Find where the given text appears and provide that cell's center as (x, y) coordinate. 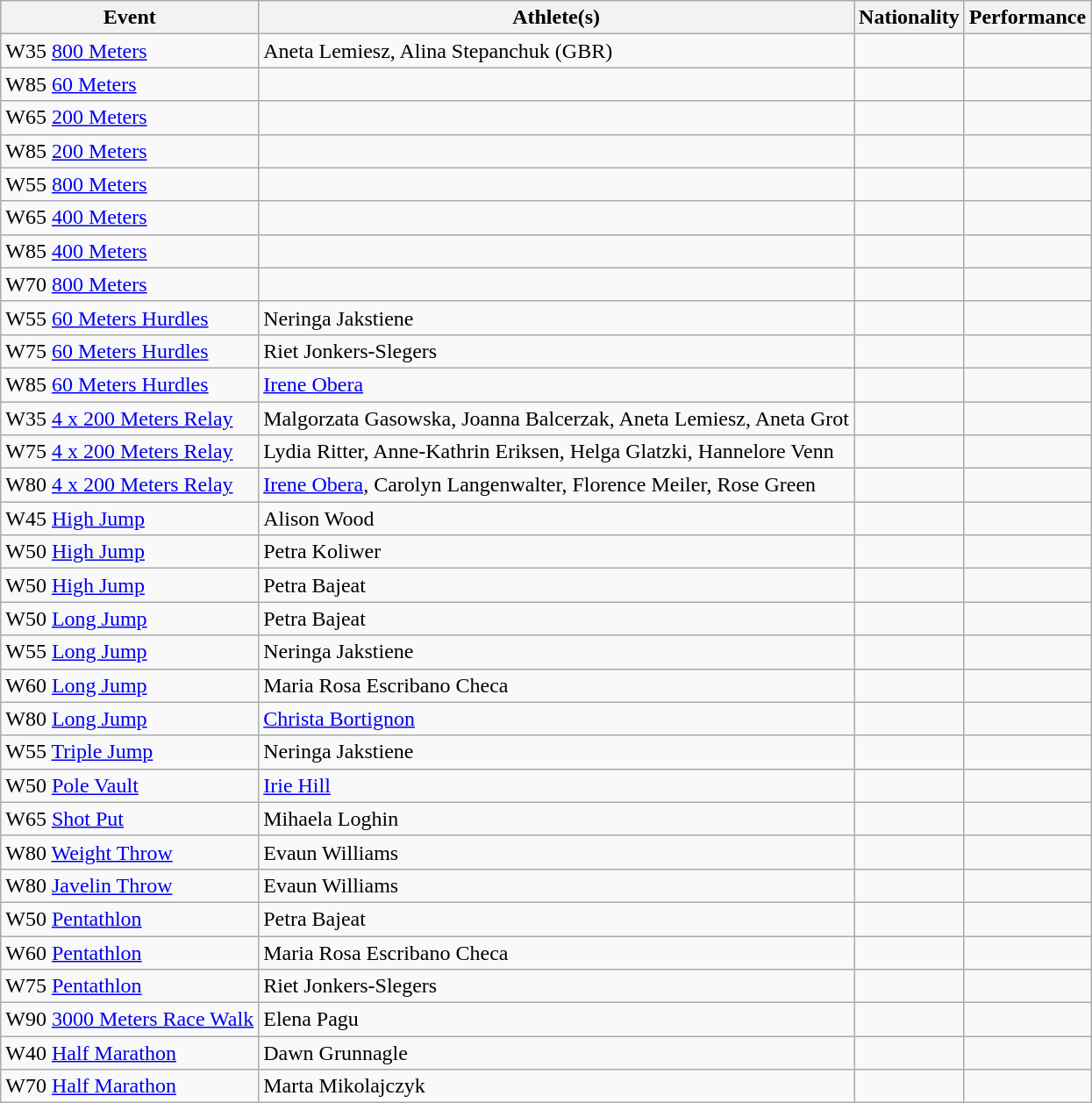
W80 Weight Throw (130, 852)
W35 4 x 200 Meters Relay (130, 419)
W80 Javelin Throw (130, 885)
W85 400 Meters (130, 251)
W75 4 x 200 Meters Relay (130, 452)
W85 200 Meters (130, 151)
W55 Long Jump (130, 652)
W40 Half Marathon (130, 1053)
W65 200 Meters (130, 118)
W50 Long Jump (130, 619)
W75 Pentathlon (130, 986)
Athlete(s) (556, 18)
W55 60 Meters Hurdles (130, 318)
Malgorzata Gasowska, Joanna Balcerzak, Aneta Lemiesz, Aneta Grot (556, 419)
W70 Half Marathon (130, 1086)
W50 Pole Vault (130, 785)
W45 High Jump (130, 519)
W90 3000 Meters Race Walk (130, 1020)
Event (130, 18)
Aneta Lemiesz, Alina Stepanchuk (GBR) (556, 51)
W85 60 Meters (130, 84)
W60 Long Jump (130, 685)
Alison Wood (556, 519)
Petra Koliwer (556, 552)
Elena Pagu (556, 1020)
W65 Shot Put (130, 819)
Irene Obera (556, 384)
Performance (1027, 18)
W80 4 x 200 Meters Relay (130, 485)
Marta Mikolajczyk (556, 1086)
W55 800 Meters (130, 184)
W60 Pentathlon (130, 952)
Lydia Ritter, Anne-Kathrin Eriksen, Helga Glatzki, Hannelore Venn (556, 452)
W85 60 Meters Hurdles (130, 384)
Nationality (910, 18)
Irene Obera, Carolyn Langenwalter, Florence Meiler, Rose Green (556, 485)
W65 400 Meters (130, 218)
W35 800 Meters (130, 51)
W80 Long Jump (130, 719)
Dawn Grunnagle (556, 1053)
W70 800 Meters (130, 284)
Irie Hill (556, 785)
W50 Pentathlon (130, 919)
W75 60 Meters Hurdles (130, 351)
Christa Bortignon (556, 719)
W55 Triple Jump (130, 752)
Mihaela Loghin (556, 819)
